Scan for the cell matching the given text and deliver its [x, y] coordinate at center. 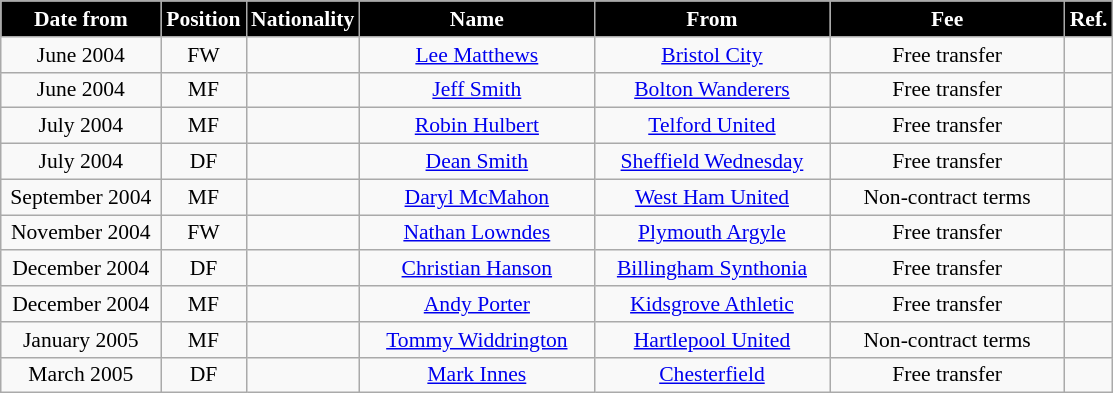
Bolton Wanderers [712, 90]
November 2004 [81, 233]
Bristol City [712, 55]
West Ham United [712, 197]
Date from [81, 19]
From [712, 19]
Billingham Synthonia [712, 269]
Telford United [712, 126]
Jeff Smith [476, 90]
Kidsgrove Athletic [712, 304]
Lee Matthews [476, 55]
Hartlepool United [712, 340]
Andy Porter [476, 304]
Name [476, 19]
January 2005 [81, 340]
Plymouth Argyle [712, 233]
Ref. [1089, 19]
Sheffield Wednesday [712, 162]
Nathan Lowndes [476, 233]
Nationality [302, 19]
Tommy Widdrington [476, 340]
Position [204, 19]
Daryl McMahon [476, 197]
Robin Hulbert [476, 126]
Chesterfield [712, 375]
Christian Hanson [476, 269]
Mark Innes [476, 375]
Fee [948, 19]
September 2004 [81, 197]
Dean Smith [476, 162]
March 2005 [81, 375]
